Return [x, y] of the center of cell containing provided text 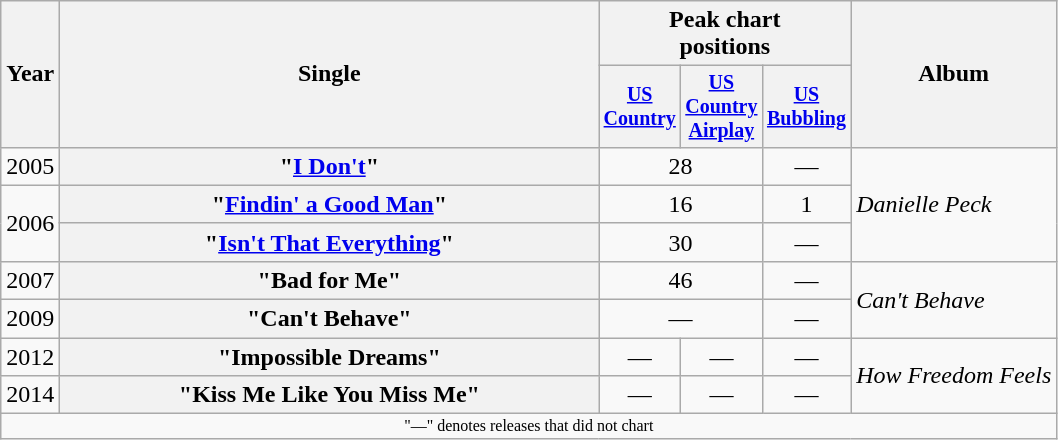
Year [30, 74]
US Bubbling [806, 106]
Danielle Peck [954, 204]
46 [680, 280]
"Kiss Me Like You Miss Me" [330, 395]
"Can't Behave" [330, 319]
"Impossible Dreams" [330, 357]
Album [954, 74]
30 [680, 242]
2006 [30, 223]
Peak chartpositions [725, 34]
US Country Airplay [722, 106]
Single [330, 74]
"I Don't" [330, 166]
2005 [30, 166]
Can't Behave [954, 299]
2014 [30, 395]
28 [680, 166]
2009 [30, 319]
"Bad for Me" [330, 280]
1 [806, 204]
2012 [30, 357]
"—" denotes releases that did not chart [529, 426]
"Isn't That Everything" [330, 242]
"Findin' a Good Man" [330, 204]
US Country [640, 106]
16 [680, 204]
How Freedom Feels [954, 376]
2007 [30, 280]
